Locate the cell with the specified text and output its (x, y) center coordinate. 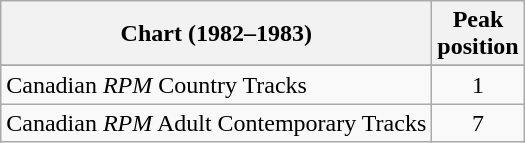
7 (478, 123)
Chart (1982–1983) (216, 34)
Canadian RPM Country Tracks (216, 85)
Canadian RPM Adult Contemporary Tracks (216, 123)
1 (478, 85)
Peakposition (478, 34)
